Identify which cell holds the provided text, then report its (X, Y) central coordinate. 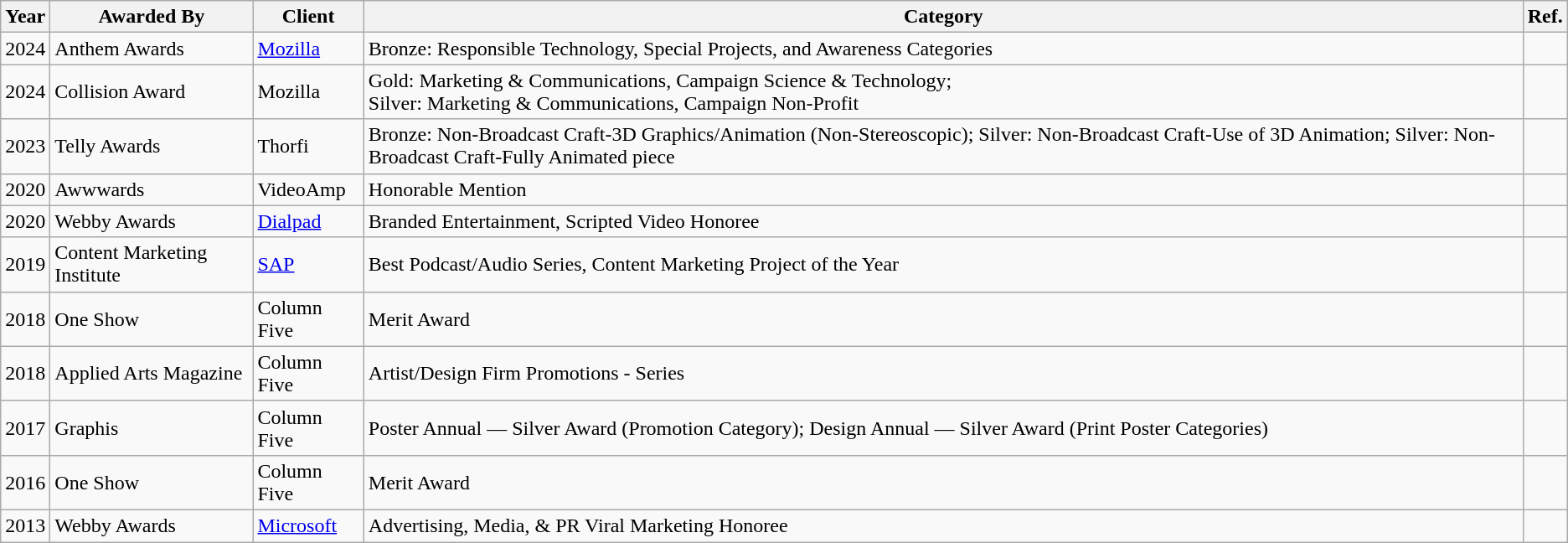
Poster Annual — Silver Award (Promotion Category); Design Annual — Silver Award (Print Poster Categories) (943, 427)
Microsoft (308, 525)
Graphis (152, 427)
Awwwards (152, 189)
Honorable Mention (943, 189)
2019 (25, 265)
Collision Award (152, 92)
Thorfi (308, 146)
Applied Arts Magazine (152, 374)
Advertising, Media, & PR Viral Marketing Honoree (943, 525)
Gold: Marketing & Communications, Campaign Science & Technology;Silver: Marketing & Communications, Campaign Non-Profit (943, 92)
2016 (25, 483)
Telly Awards (152, 146)
Artist/Design Firm Promotions - Series (943, 374)
Bronze: Responsible Technology, Special Projects, and Awareness Categories (943, 49)
Anthem Awards (152, 49)
Awarded By (152, 17)
SAP (308, 265)
Branded Entertainment, Scripted Video Honoree (943, 221)
Ref. (1545, 17)
2013 (25, 525)
Category (943, 17)
Content Marketing Institute (152, 265)
Dialpad (308, 221)
Year (25, 17)
2017 (25, 427)
VideoAmp (308, 189)
2023 (25, 146)
Best Podcast/Audio Series, Content Marketing Project of the Year (943, 265)
Client (308, 17)
